Find where the given text appears and provide that cell's center as (x, y) coordinate. 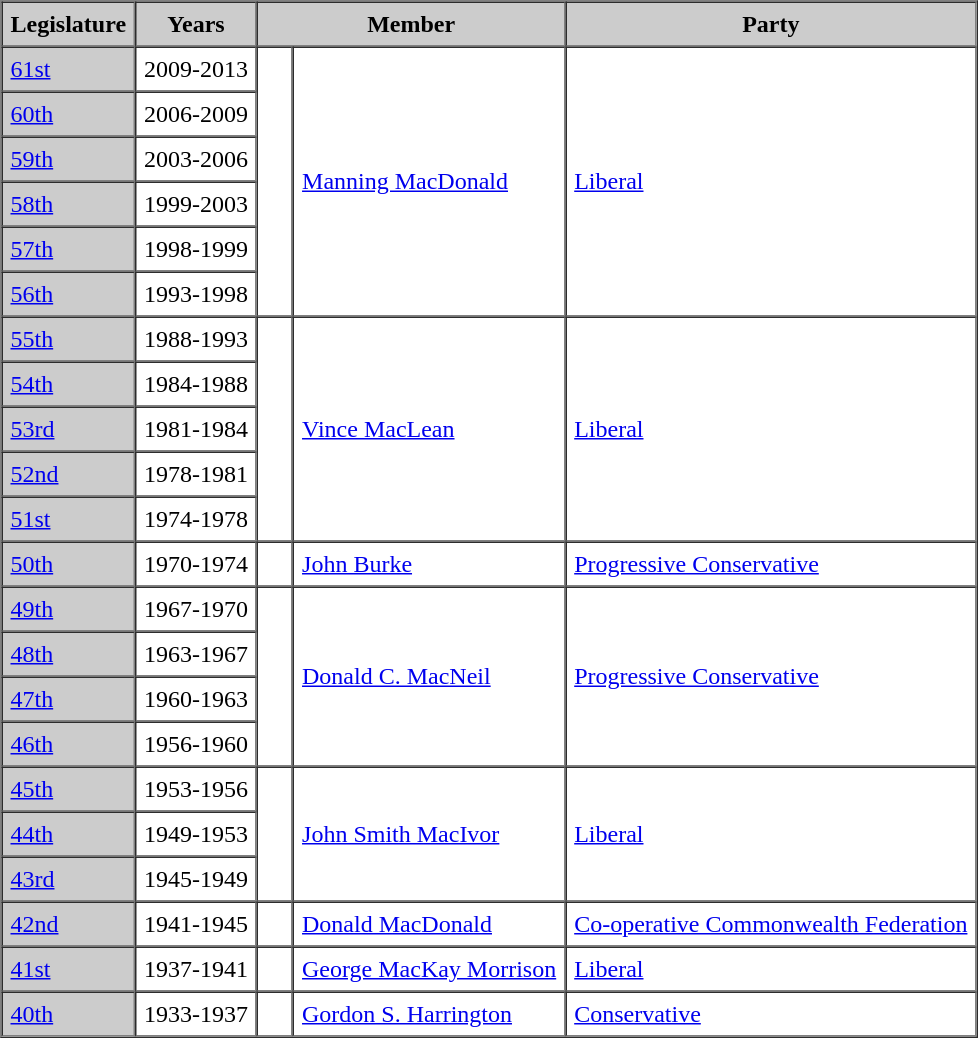
58th (69, 204)
2006-2009 (196, 114)
42nd (69, 924)
2003-2006 (196, 158)
Gordon S. Harrington (429, 1014)
1937-1941 (196, 968)
1981-1984 (196, 428)
1978-1981 (196, 474)
60th (69, 114)
1956-1960 (196, 744)
50th (69, 564)
55th (69, 338)
49th (69, 608)
1963-1967 (196, 654)
56th (69, 294)
48th (69, 654)
1999-2003 (196, 204)
41st (69, 968)
1967-1970 (196, 608)
1933-1937 (196, 1014)
1984-1988 (196, 384)
1949-1953 (196, 834)
Member (411, 24)
43rd (69, 878)
1941-1945 (196, 924)
45th (69, 788)
Legislature (69, 24)
40th (69, 1014)
Manning MacDonald (429, 181)
Donald C. MacNeil (429, 676)
1953-1956 (196, 788)
54th (69, 384)
Vince MacLean (429, 428)
John Smith MacIvor (429, 834)
51st (69, 518)
47th (69, 698)
John Burke (429, 564)
Years (196, 24)
53rd (69, 428)
59th (69, 158)
Donald MacDonald (429, 924)
1970-1974 (196, 564)
Conservative (770, 1014)
1945-1949 (196, 878)
1988-1993 (196, 338)
1974-1978 (196, 518)
Party (770, 24)
52nd (69, 474)
1998-1999 (196, 248)
2009-2013 (196, 68)
46th (69, 744)
57th (69, 248)
44th (69, 834)
1993-1998 (196, 294)
61st (69, 68)
George MacKay Morrison (429, 968)
1960-1963 (196, 698)
Co-operative Commonwealth Federation (770, 924)
